Locate the cell with the specified text and output its (x, y) center coordinate. 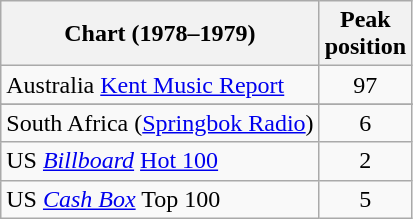
South Africa (Springbok Radio) (160, 123)
2 (365, 161)
Australia Kent Music Report (160, 85)
US Billboard Hot 100 (160, 161)
Peakposition (365, 34)
97 (365, 85)
5 (365, 199)
Chart (1978–1979) (160, 34)
US Cash Box Top 100 (160, 199)
6 (365, 123)
